From the cell containing the given text, extract its center point as [X, Y] coordinate. 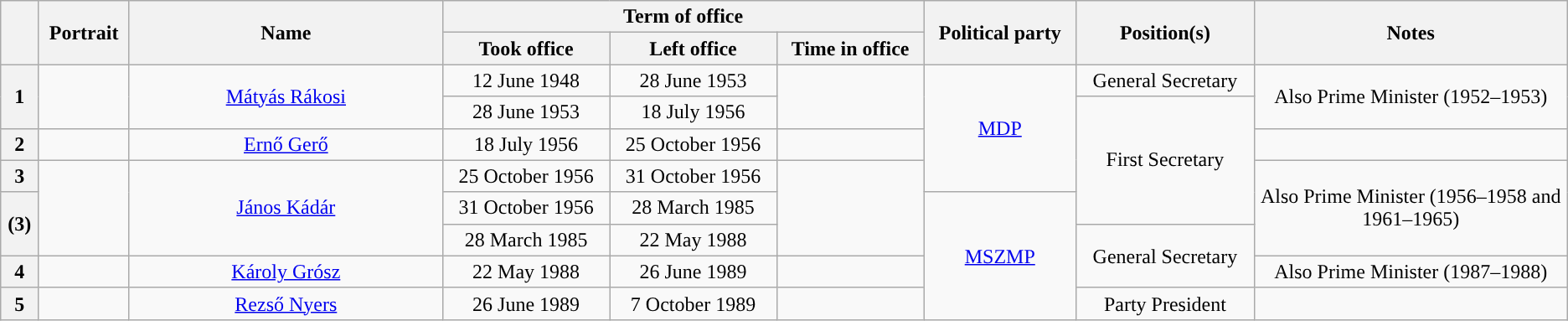
Also Prime Minister (1952–1953) [1411, 96]
2 [20, 144]
Ernő Gerő [286, 144]
János Kádár [286, 208]
Károly Grósz [286, 272]
Party President [1166, 303]
Also Prime Minister (1987–1988) [1411, 272]
First Secretary [1166, 160]
Also Prime Minister (1956–1958 and 1961–1965) [1411, 208]
5 [20, 303]
12 June 1948 [526, 80]
7 October 1989 [694, 303]
Took office [526, 49]
Name [286, 33]
Political party [1000, 33]
1 [20, 96]
Portrait [84, 33]
Time in office [850, 49]
Term of office [683, 17]
Position(s) [1166, 33]
Notes [1411, 33]
Mátyás Rákosi [286, 96]
4 [20, 272]
MSZMP [1000, 256]
(3) [20, 224]
3 [20, 176]
Left office [694, 49]
Rezső Nyers [286, 303]
MDP [1000, 128]
